Output the (X, Y) coordinate of the center of the cell containing the given text.  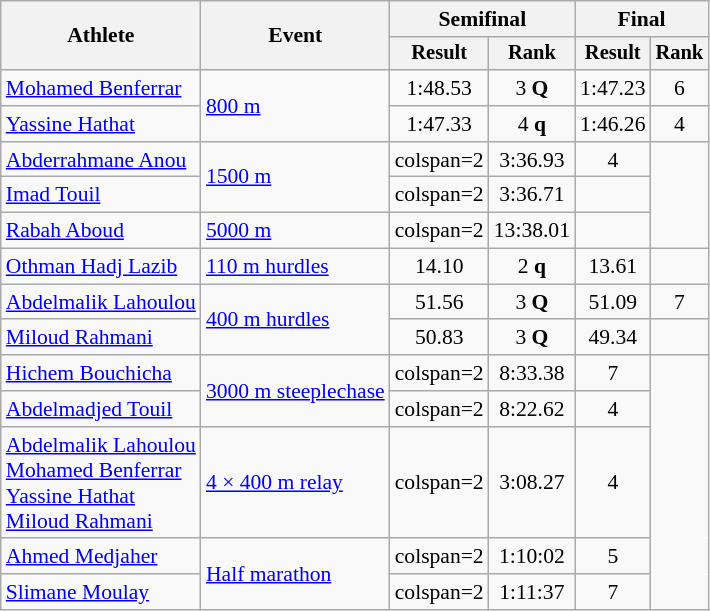
Athlete (101, 36)
50.83 (440, 338)
Final (642, 19)
13:38.01 (532, 231)
Abdelmadjed Touil (101, 409)
Slimane Moulay (101, 592)
110 m hurdles (296, 267)
400 m hurdles (296, 320)
1:48.53 (440, 88)
800 m (296, 106)
5000 m (296, 231)
8:22.62 (532, 409)
6 (680, 88)
Hichem Bouchicha (101, 373)
13.61 (612, 267)
Abdelmalik LahoulouMohamed BenferrarYassine HathatMiloud Rahmani (101, 483)
1:10:02 (532, 557)
49.34 (612, 338)
1500 m (296, 178)
Abderrahmane Anou (101, 160)
4 × 400 m relay (296, 483)
Half marathon (296, 574)
Rabah Aboud (101, 231)
Imad Touil (101, 195)
Othman Hadj Lazib (101, 267)
8:33.38 (532, 373)
1:47.23 (612, 88)
3:36.71 (532, 195)
3:36.93 (532, 160)
Mohamed Benferrar (101, 88)
1:47.33 (440, 124)
14.10 (440, 267)
51.09 (612, 302)
3:08.27 (532, 483)
4 q (532, 124)
Yassine Hathat (101, 124)
51.56 (440, 302)
3000 m steeplechase (296, 390)
5 (612, 557)
Event (296, 36)
Semifinal (482, 19)
1:46.26 (612, 124)
Miloud Rahmani (101, 338)
Abdelmalik Lahoulou (101, 302)
2 q (532, 267)
Ahmed Medjaher (101, 557)
1:11:37 (532, 592)
